Locate the cell with the specified text and output its (x, y) center coordinate. 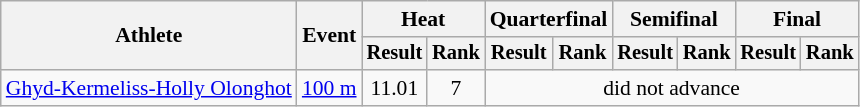
Quarterfinal (549, 19)
Ghyd-Kermeliss-Holly Olonghot (149, 88)
7 (456, 88)
Heat (424, 19)
Event (330, 36)
11.01 (395, 88)
Semifinal (674, 19)
Final (796, 19)
Athlete (149, 36)
did not advance (672, 88)
100 m (330, 88)
